From the cell containing the given text, extract its center point as (x, y) coordinate. 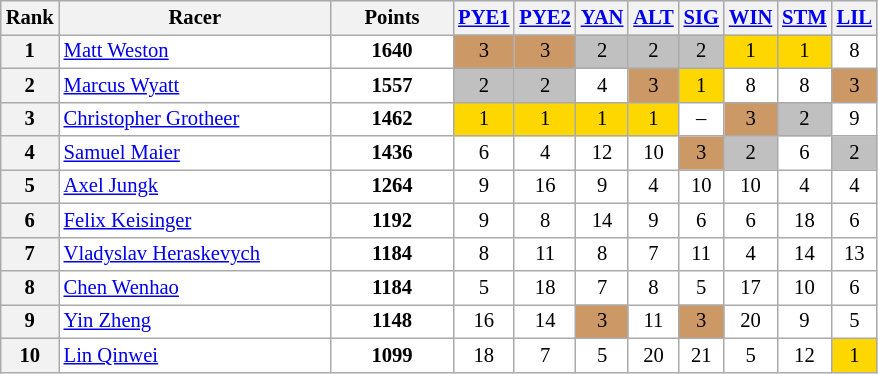
YAN (602, 17)
Yin Zheng (195, 321)
1462 (392, 119)
21 (702, 355)
Points (392, 17)
WIN (750, 17)
LIL (854, 17)
1192 (392, 220)
1099 (392, 355)
– (702, 119)
Marcus Wyatt (195, 85)
1148 (392, 321)
Matt Weston (195, 51)
STM (804, 17)
PYE2 (544, 17)
Vladyslav Heraskevych (195, 254)
PYE1 (484, 17)
SIG (702, 17)
Felix Keisinger (195, 220)
Christopher Grotheer (195, 119)
17 (750, 287)
Racer (195, 17)
Axel Jungk (195, 186)
Chen Wenhao (195, 287)
ALT (653, 17)
Rank (30, 17)
1264 (392, 186)
1557 (392, 85)
Samuel Maier (195, 153)
Lin Qinwei (195, 355)
1640 (392, 51)
1436 (392, 153)
13 (854, 254)
